Extract the (X, Y) coordinate from the center of the cell holding the provided text.  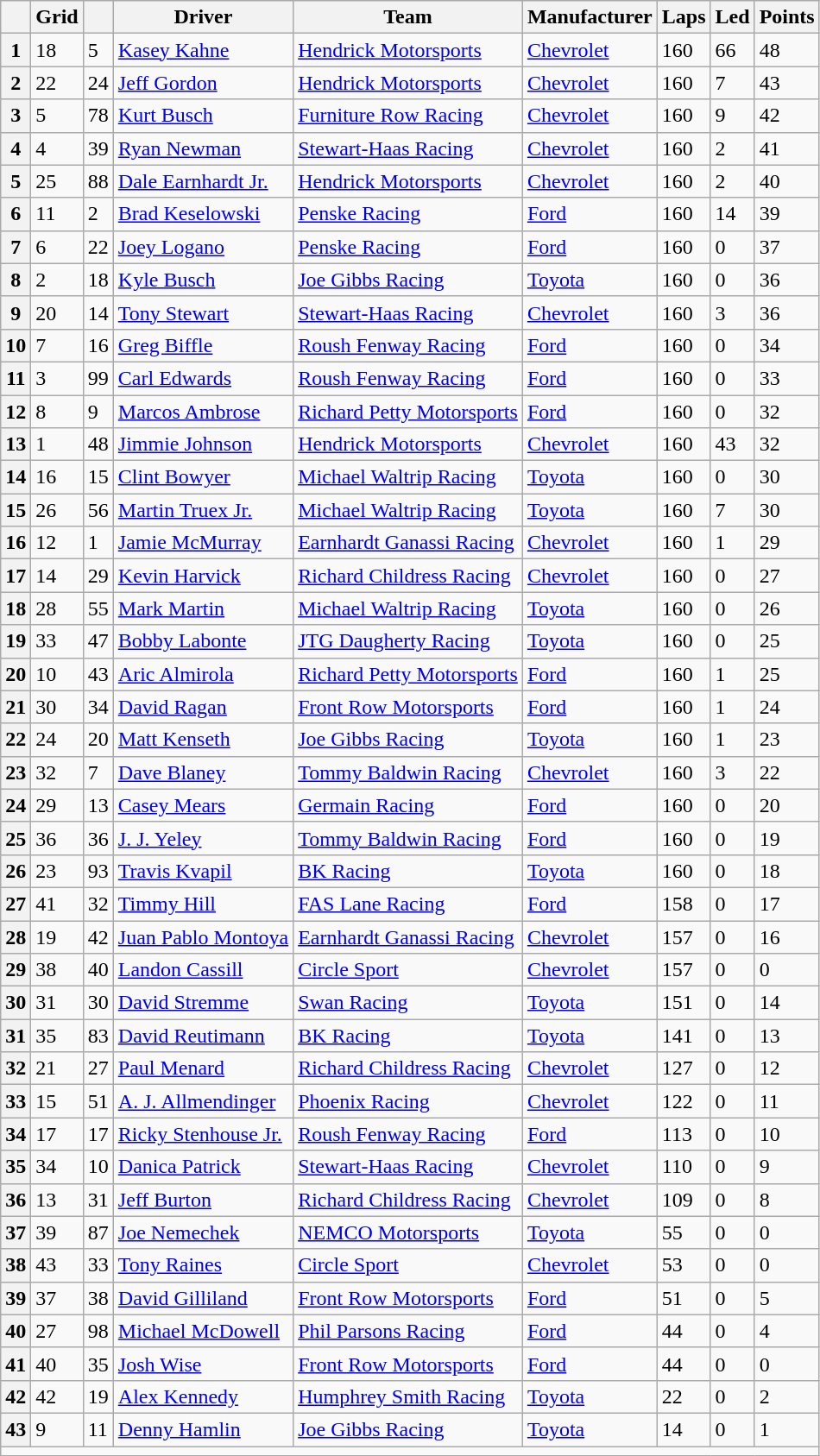
Joe Nemechek (203, 1232)
Jeff Burton (203, 1200)
78 (98, 116)
88 (98, 181)
Brad Keselowski (203, 214)
Travis Kvapil (203, 871)
Laps (684, 17)
Humphrey Smith Racing (408, 1396)
Aric Almirola (203, 674)
Carl Edwards (203, 378)
Ryan Newman (203, 148)
141 (684, 1036)
Juan Pablo Montoya (203, 936)
Tony Raines (203, 1265)
47 (98, 641)
Bobby Labonte (203, 641)
158 (684, 904)
98 (98, 1331)
Martin Truex Jr. (203, 510)
Casey Mears (203, 805)
Kevin Harvick (203, 576)
Led (732, 17)
JTG Daugherty Racing (408, 641)
Joey Logano (203, 247)
Danica Patrick (203, 1167)
99 (98, 378)
Jeff Gordon (203, 83)
David Stremme (203, 1003)
Kyle Busch (203, 280)
NEMCO Motorsports (408, 1232)
Manufacturer (590, 17)
Michael McDowell (203, 1331)
David Ragan (203, 707)
Landon Cassill (203, 970)
Phil Parsons Racing (408, 1331)
53 (684, 1265)
Denny Hamlin (203, 1429)
151 (684, 1003)
Germain Racing (408, 805)
Tony Stewart (203, 312)
Mark Martin (203, 608)
J. J. Yeley (203, 838)
Alex Kennedy (203, 1396)
Furniture Row Racing (408, 116)
Matt Kenseth (203, 740)
Paul Menard (203, 1068)
110 (684, 1167)
113 (684, 1134)
Timmy Hill (203, 904)
87 (98, 1232)
Kasey Kahne (203, 50)
A. J. Allmendinger (203, 1101)
FAS Lane Racing (408, 904)
Points (787, 17)
Marcos Ambrose (203, 412)
Jamie McMurray (203, 543)
Swan Racing (408, 1003)
127 (684, 1068)
Jimmie Johnson (203, 444)
David Gilliland (203, 1298)
93 (98, 871)
66 (732, 50)
Phoenix Racing (408, 1101)
David Reutimann (203, 1036)
Dave Blaney (203, 772)
Josh Wise (203, 1364)
122 (684, 1101)
Dale Earnhardt Jr. (203, 181)
Greg Biffle (203, 345)
56 (98, 510)
Grid (57, 17)
109 (684, 1200)
Clint Bowyer (203, 477)
Kurt Busch (203, 116)
Ricky Stenhouse Jr. (203, 1134)
Driver (203, 17)
Team (408, 17)
83 (98, 1036)
